Return (X, Y) of the center of cell containing provided text 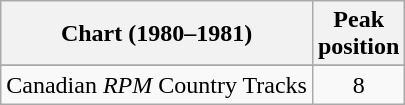
Peakposition (358, 34)
Chart (1980–1981) (157, 34)
Canadian RPM Country Tracks (157, 85)
8 (358, 85)
